Identify which cell holds the provided text, then report its [X, Y] central coordinate. 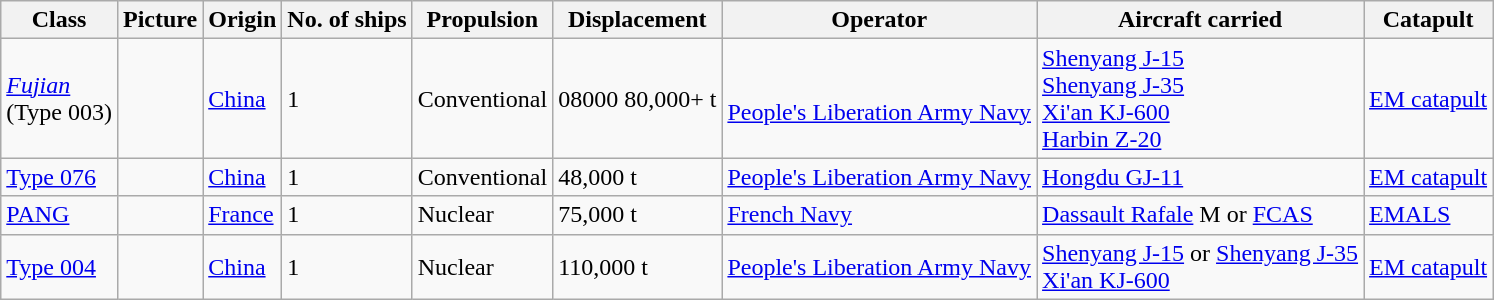
Origin [242, 20]
France [242, 215]
48,000 t [638, 177]
Type 076 [60, 177]
Class [60, 20]
Fujian (Type 003) [60, 98]
110,000 t [638, 266]
Catapult [1428, 20]
Type 004 [60, 266]
Hongdu GJ-11 [1200, 177]
PANG [60, 215]
Aircraft carried [1200, 20]
Shenyang J-15Shenyang J-35Xi'an KJ-600Harbin Z-20 [1200, 98]
75,000 t [638, 215]
Operator [880, 20]
Shenyang J-15 or Shenyang J-35Xi'an KJ-600 [1200, 266]
No. of ships [347, 20]
EMALS [1428, 215]
Picture [160, 20]
Dassault Rafale M or FCAS [1200, 215]
French Navy [880, 215]
Propulsion [482, 20]
Displacement [638, 20]
08000 80,000+ t [638, 98]
